Return (X, Y) of the center of cell containing provided text 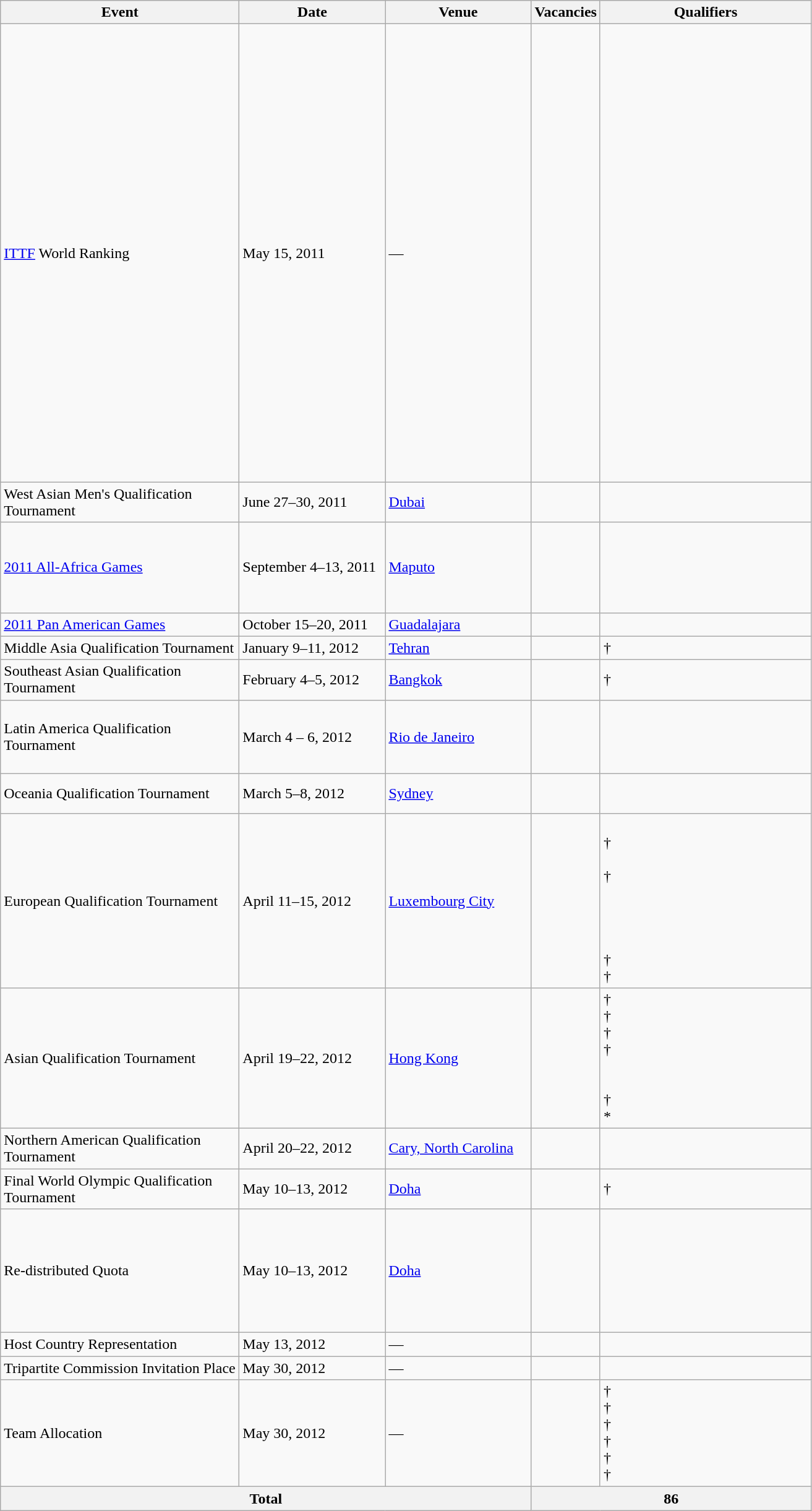
Team Allocation (120, 1433)
Sydney (458, 793)
2011 Pan American Games (120, 624)
Luxembourg City (458, 901)
West Asian Men's Qualification Tournament (120, 502)
Tehran (458, 648)
Latin America Qualification Tournament (120, 736)
†††††† (705, 1433)
April 20–22, 2012 (312, 1148)
September 4–13, 2011 (312, 567)
†††† (705, 901)
Tripartite Commission Invitation Place (120, 1368)
June 27–30, 2011 (312, 502)
March 5–8, 2012 (312, 793)
Southeast Asian Qualification Tournament (120, 679)
May 15, 2011 (312, 253)
May 13, 2012 (312, 1345)
Vacancies (566, 12)
Cary, North Carolina (458, 1148)
Oceania Qualification Tournament (120, 793)
January 9–11, 2012 (312, 648)
April 19–22, 2012 (312, 1058)
Re-distributed Quota (120, 1271)
Venue (458, 12)
Guadalajara (458, 624)
Host Country Representation (120, 1345)
Event (120, 12)
Maputo (458, 567)
Date (312, 12)
March 4 – 6, 2012 (312, 736)
Final World Olympic Qualification Tournament (120, 1188)
Rio de Janeiro (458, 736)
October 15–20, 2011 (312, 624)
Qualifiers (705, 12)
Middle Asia Qualification Tournament (120, 648)
ITTF World Ranking (120, 253)
Bangkok (458, 679)
†††††* (705, 1058)
Dubai (458, 502)
Hong Kong (458, 1058)
Northern American Qualification Tournament (120, 1148)
Total (266, 1499)
April 11–15, 2012 (312, 901)
2011 All-Africa Games (120, 567)
Asian Qualification Tournament (120, 1058)
February 4–5, 2012 (312, 679)
86 (672, 1499)
European Qualification Tournament (120, 901)
